Return the (x, y) coordinate for the center point of the cell that contains the specified text.  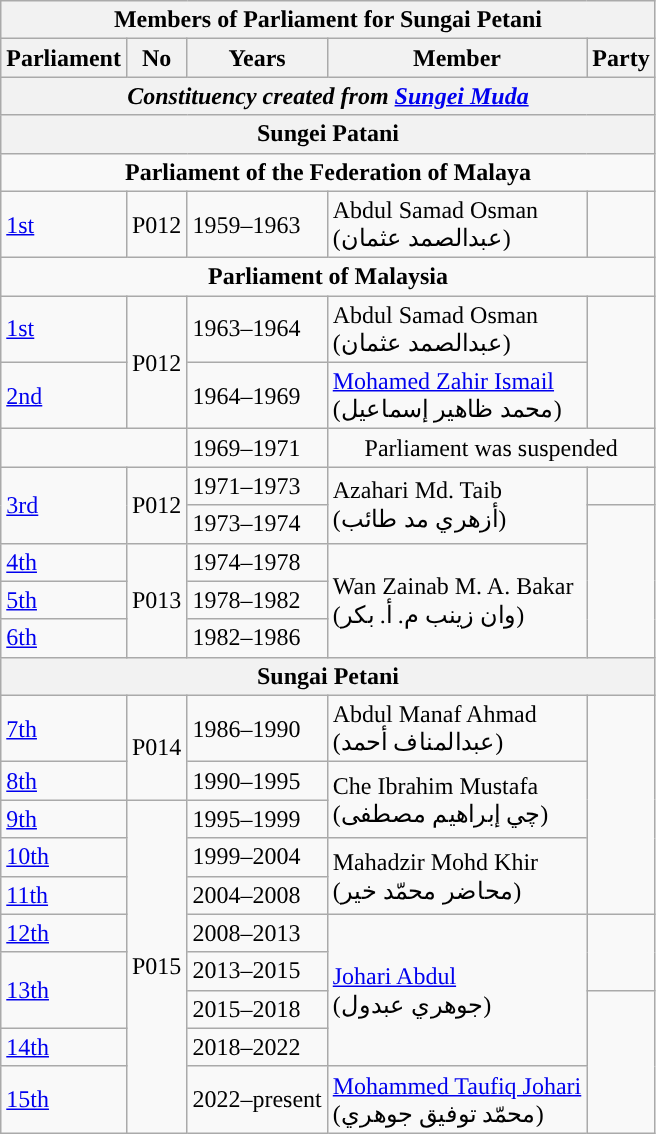
P013 (156, 600)
7th (64, 728)
13th (64, 990)
Parliament of the Federation of Malaya (328, 172)
P014 (156, 748)
Sungai Petani (328, 676)
Azahari Md. Taib (أزهري مد طائب) (457, 505)
1978–1982 (257, 600)
14th (64, 1047)
Parliament (64, 58)
Wan Zainab M. A. Bakar (وان زينب م. أ. بكر) (457, 600)
12th (64, 933)
5th (64, 600)
1974–1978 (257, 562)
1973–1974 (257, 524)
Mohamed Zahir Ismail (محمد ظاهير إسماعيل) (457, 396)
Abdul Manaf Ahmad (عبدالمناف أحمد) (457, 728)
Member (457, 58)
1971–1973 (257, 486)
1999–2004 (257, 857)
1982–1986 (257, 638)
3rd (64, 505)
2nd (64, 396)
1986–1990 (257, 728)
No (156, 58)
Parliament of Malaysia (328, 277)
Che Ibrahim Mustafa (چي إبراهيم مصطفى) (457, 800)
Party (621, 58)
2015–2018 (257, 1009)
Constituency created from Sungei Muda (328, 96)
2008–2013 (257, 933)
11th (64, 895)
2022–present (257, 1100)
P015 (156, 966)
1995–1999 (257, 819)
1990–1995 (257, 781)
Mohammed Taufiq Johari (محمّد توفيق جوهري) (457, 1100)
Mahadzir Mohd Khir (محاضر محمّد خير) (457, 876)
10th (64, 857)
9th (64, 819)
1969–1971 (257, 448)
2013–2015 (257, 971)
Johari Abdul (جوهري عبدول) (457, 990)
2004–2008 (257, 895)
6th (64, 638)
Parliament was suspended (491, 448)
1959–1963 (257, 224)
Members of Parliament for Sungai Petani (328, 20)
1964–1969 (257, 396)
1963–1964 (257, 330)
Sungei Patani (328, 134)
Years (257, 58)
15th (64, 1100)
2018–2022 (257, 1047)
4th (64, 562)
8th (64, 781)
